Output the (X, Y) coordinate of the center of the cell containing the given text.  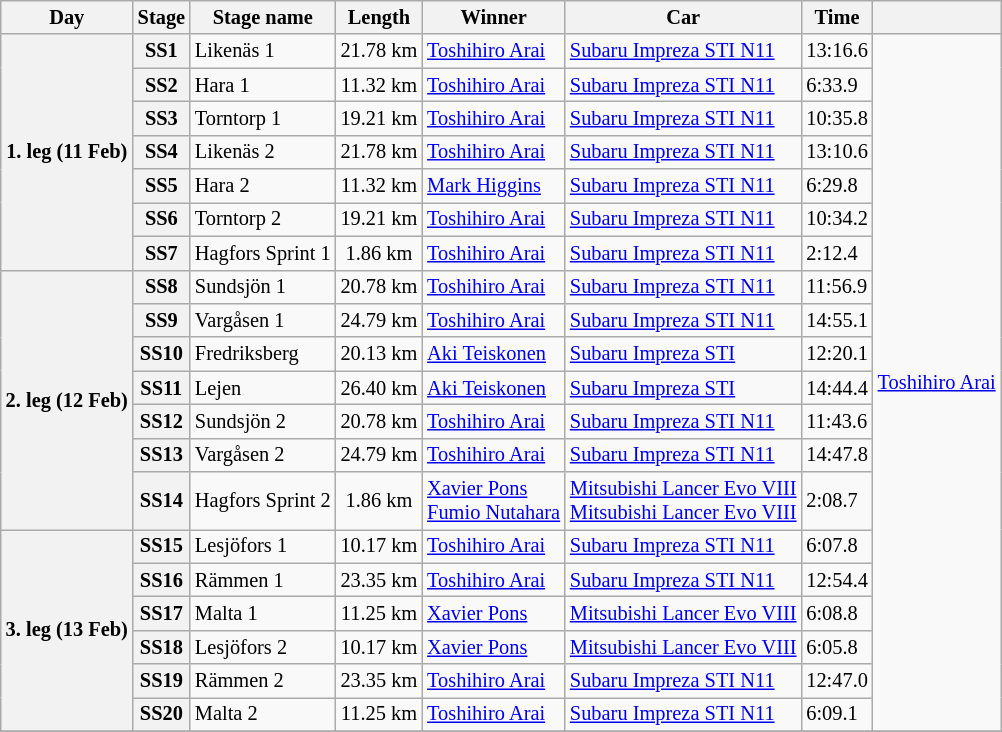
Length (380, 17)
2:12.4 (836, 253)
SS15 (162, 546)
Likenäs 2 (263, 152)
6:07.8 (836, 546)
Hagfors Sprint 1 (263, 253)
SS8 (162, 287)
1. leg (11 Feb) (67, 152)
SS4 (162, 152)
SS19 (162, 681)
Mitsubishi Lancer Evo VIIIMitsubishi Lancer Evo VIII (683, 501)
Sundsjön 1 (263, 287)
Sundsjön 2 (263, 421)
6:29.8 (836, 186)
11:43.6 (836, 421)
SS7 (162, 253)
6:33.9 (836, 85)
6:05.8 (836, 647)
SS17 (162, 613)
11:56.9 (836, 287)
Torntorp 1 (263, 118)
14:44.4 (836, 388)
Stage name (263, 17)
10:34.2 (836, 219)
Hara 2 (263, 186)
Car (683, 17)
Lesjöfors 1 (263, 546)
12:54.4 (836, 580)
Lesjöfors 2 (263, 647)
12:47.0 (836, 681)
Vargåsen 1 (263, 320)
SS5 (162, 186)
SS11 (162, 388)
10:35.8 (836, 118)
SS10 (162, 354)
13:10.6 (836, 152)
3. leg (13 Feb) (67, 630)
14:55.1 (836, 320)
20.13 km (380, 354)
Lejen (263, 388)
Day (67, 17)
Vargåsen 2 (263, 455)
13:16.6 (836, 51)
26.40 km (380, 388)
Xavier Pons Fumio Nutahara (494, 501)
SS13 (162, 455)
Rämmen 1 (263, 580)
Torntorp 2 (263, 219)
SS3 (162, 118)
2:08.7 (836, 501)
SS16 (162, 580)
12:20.1 (836, 354)
Malta 1 (263, 613)
2. leg (12 Feb) (67, 400)
SS20 (162, 714)
SS1 (162, 51)
6:09.1 (836, 714)
SS2 (162, 85)
Rämmen 2 (263, 681)
Hagfors Sprint 2 (263, 501)
Winner (494, 17)
Time (836, 17)
Hara 1 (263, 85)
SS6 (162, 219)
6:08.8 (836, 613)
Malta 2 (263, 714)
Fredriksberg (263, 354)
SS12 (162, 421)
Stage (162, 17)
Likenäs 1 (263, 51)
14:47.8 (836, 455)
Mark Higgins (494, 186)
SS14 (162, 501)
SS9 (162, 320)
SS18 (162, 647)
